Locate the cell with the specified text and output its (x, y) center coordinate. 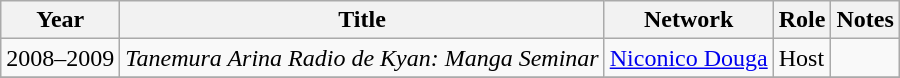
Niconico Douga (688, 58)
Year (60, 20)
Tanemura Arina Radio de Kyan: Manga Seminar (362, 58)
Role (802, 20)
Notes (865, 20)
Network (688, 20)
2008–2009 (60, 58)
Host (802, 58)
Title (362, 20)
